Pinpoint the cell where the given text exists, returning its [x, y] midpoint coordinate. 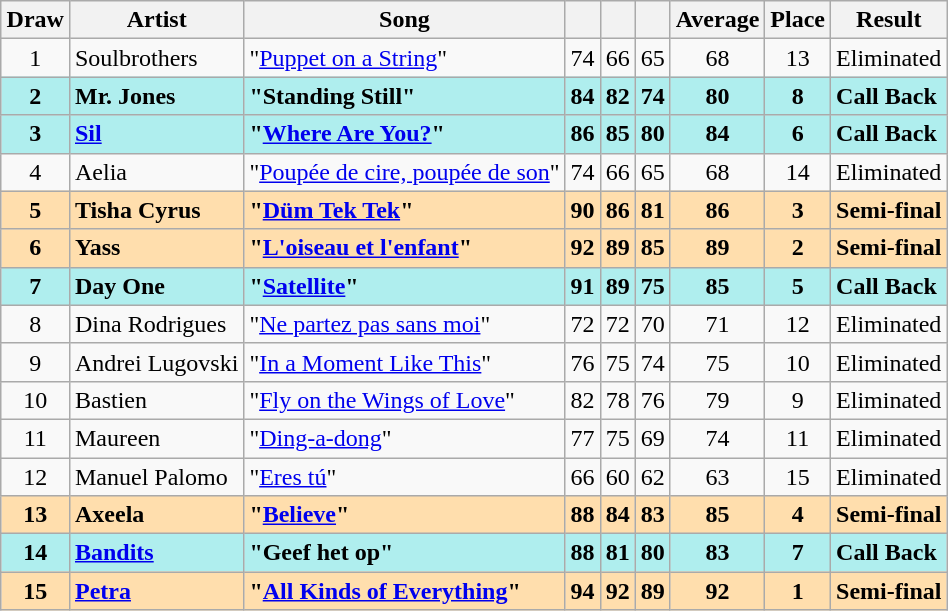
Soulbrothers [156, 58]
78 [618, 400]
"Poupée de cire, poupée de son" [404, 172]
Axeela [156, 515]
69 [652, 438]
"In a Moment Like This" [404, 362]
Sil [156, 134]
"Standing Still" [404, 96]
60 [618, 477]
"Geef het op" [404, 553]
77 [582, 438]
91 [582, 286]
Result [889, 20]
62 [652, 477]
Dina Rodrigues [156, 324]
63 [718, 477]
79 [718, 400]
Aelia [156, 172]
Petra [156, 591]
"Düm Tek Tek" [404, 210]
"Puppet on a String" [404, 58]
Mr. Jones [156, 96]
Bandits [156, 553]
"Eres tú" [404, 477]
70 [652, 324]
Song [404, 20]
Manuel Palomo [156, 477]
"Fly on the Wings of Love" [404, 400]
94 [582, 591]
Tisha Cyrus [156, 210]
Average [718, 20]
Artist [156, 20]
71 [718, 324]
Draw [35, 20]
Place [798, 20]
"L'oiseau et l'enfant" [404, 248]
"Believe" [404, 515]
"Ding-a-dong" [404, 438]
Day One [156, 286]
"Where Are You?" [404, 134]
"Satellite" [404, 286]
90 [582, 210]
Andrei Lugovski [156, 362]
"Ne partez pas sans moi" [404, 324]
Bastien [156, 400]
Yass [156, 248]
Maureen [156, 438]
"All Kinds of Everything" [404, 591]
